Provide the [X, Y] coordinate of the cell's center where the given text is located.  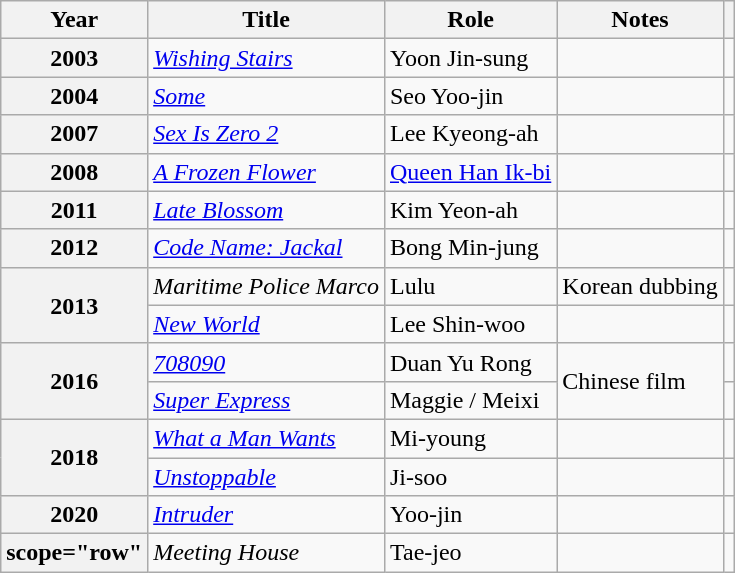
Notes [640, 20]
Meeting House [266, 553]
Code Name: Jackal [266, 248]
scope="row" [74, 553]
2018 [74, 457]
Bong Min-jung [470, 248]
Super Express [266, 400]
Yoon Jin-sung [470, 58]
Lee Kyeong-ah [470, 134]
Year [74, 20]
Chinese film [640, 381]
Some [266, 96]
What a Man Wants [266, 438]
Lulu [470, 286]
Yoo-jin [470, 515]
Tae-jeo [470, 553]
Unstoppable [266, 477]
Seo Yoo-jin [470, 96]
2016 [74, 381]
Title [266, 20]
Duan Yu Rong [470, 362]
A Frozen Flower [266, 172]
Wishing Stairs [266, 58]
2004 [74, 96]
Sex Is Zero 2 [266, 134]
Maritime Police Marco [266, 286]
New World [266, 324]
2008 [74, 172]
Queen Han Ik-bi [470, 172]
Ji-soo [470, 477]
Late Blossom [266, 210]
Role [470, 20]
Intruder [266, 515]
708090 [266, 362]
2020 [74, 515]
Kim Yeon-ah [470, 210]
2003 [74, 58]
Lee Shin-woo [470, 324]
Mi-young [470, 438]
2013 [74, 305]
Maggie / Meixi [470, 400]
Korean dubbing [640, 286]
2007 [74, 134]
2011 [74, 210]
2012 [74, 248]
